Detect which cell encompasses the target text, then output its (x, y) center coordinate. 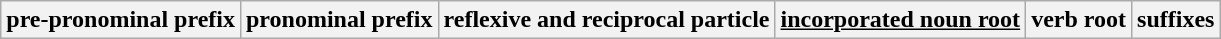
pre-pronominal prefix (121, 20)
reflexive and reciprocal particle (606, 20)
verb root (1079, 20)
suffixes (1176, 20)
pronominal prefix (339, 20)
incorporated noun root (900, 20)
